Find where the given text appears and provide that cell's center as [x, y] coordinate. 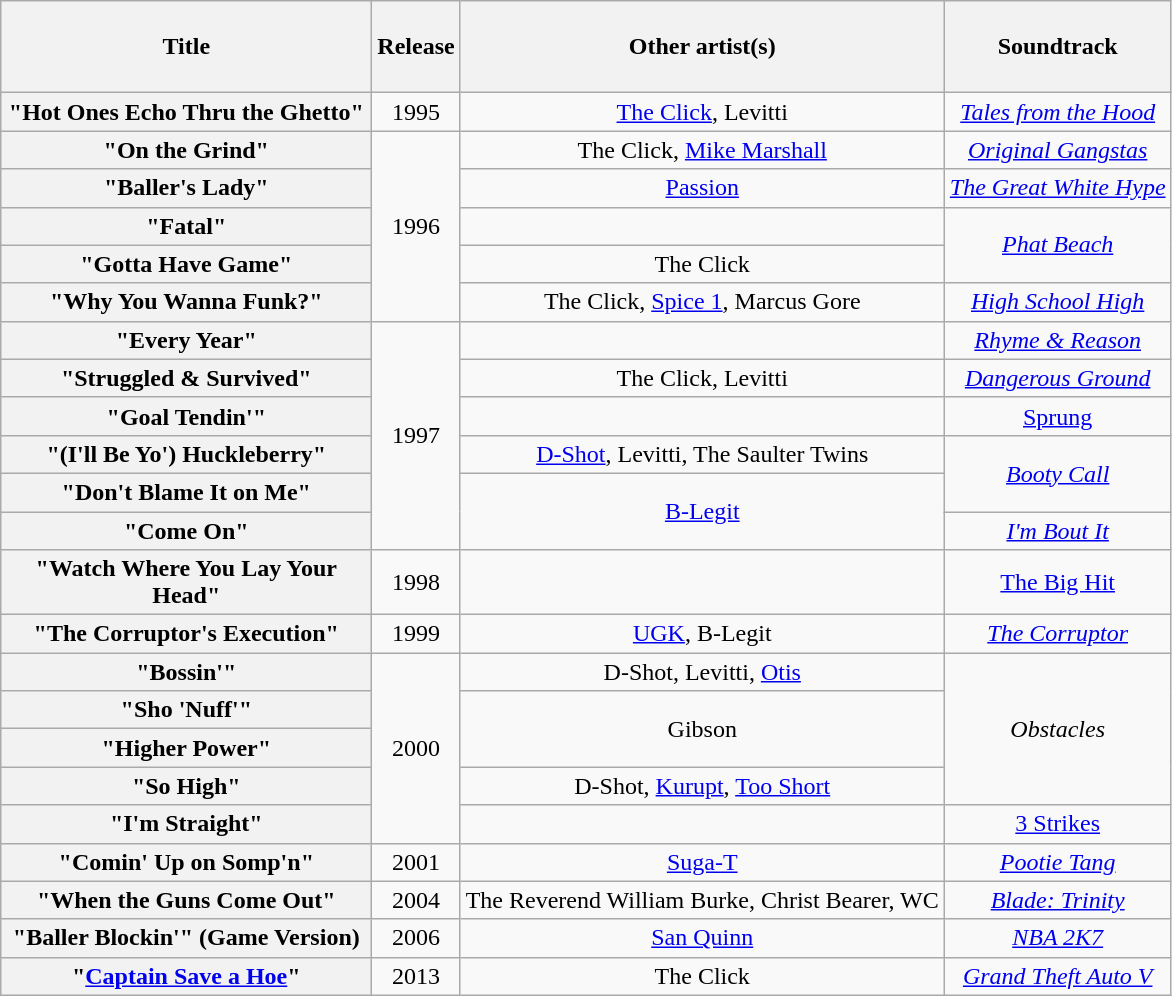
The Corruptor [1058, 634]
2006 [416, 938]
"Don't Blame It on Me" [186, 492]
"Fatal" [186, 226]
1999 [416, 634]
Passion [702, 188]
Sprung [1058, 416]
The Great White Hype [1058, 188]
Suga-T [702, 862]
D-Shot, Levitti, Otis [702, 672]
Release [416, 47]
"So High" [186, 786]
Tales from the Hood [1058, 112]
1998 [416, 582]
"I'm Straight" [186, 824]
"Hot Ones Echo Thru the Ghetto" [186, 112]
Grand Theft Auto V [1058, 976]
"Baller Blockin'" (Game Version) [186, 938]
UGK, B-Legit [702, 634]
Pootie Tang [1058, 862]
The Click, Mike Marshall [702, 150]
Other artist(s) [702, 47]
I'm Bout It [1058, 531]
Title [186, 47]
2004 [416, 900]
Phat Beach [1058, 245]
2000 [416, 748]
1997 [416, 435]
NBA 2K7 [1058, 938]
"Every Year" [186, 340]
1996 [416, 226]
1995 [416, 112]
Gibson [702, 729]
"When the Guns Come Out" [186, 900]
Obstacles [1058, 729]
"Gotta Have Game" [186, 264]
"Struggled & Survived" [186, 378]
B-Legit [702, 511]
"Goal Tendin'" [186, 416]
"The Corruptor's Execution" [186, 634]
Soundtrack [1058, 47]
Booty Call [1058, 473]
The Big Hit [1058, 582]
The Reverend William Burke, Christ Bearer, WC [702, 900]
D-Shot, Levitti, The Saulter Twins [702, 454]
"Captain Save a Hoe" [186, 976]
Dangerous Ground [1058, 378]
High School High [1058, 302]
Rhyme & Reason [1058, 340]
San Quinn [702, 938]
"Watch Where You Lay Your Head" [186, 582]
2013 [416, 976]
"Higher Power" [186, 748]
"Come On" [186, 531]
D-Shot, Kurupt, Too Short [702, 786]
2001 [416, 862]
"(I'll Be Yo') Huckleberry" [186, 454]
Original Gangstas [1058, 150]
Blade: Trinity [1058, 900]
"Why You Wanna Funk?" [186, 302]
"Sho 'Nuff'" [186, 710]
"Comin' Up on Somp'n" [186, 862]
"Bossin'" [186, 672]
3 Strikes [1058, 824]
The Click, Spice 1, Marcus Gore [702, 302]
"On the Grind" [186, 150]
"Baller's Lady" [186, 188]
